Determine the (x, y) coordinate at the center of the cell enclosing the given text.  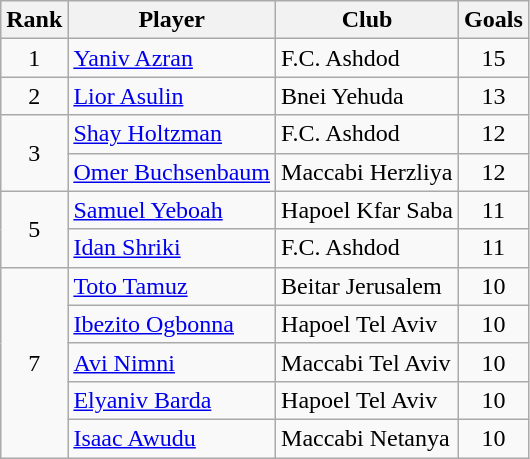
Isaac Awudu (172, 438)
Club (368, 20)
Beitar Jerusalem (368, 286)
Avi Nimni (172, 362)
Samuel Yeboah (172, 210)
Omer Buchsenbaum (172, 172)
Toto Tamuz (172, 286)
15 (494, 58)
Rank (34, 20)
2 (34, 96)
5 (34, 229)
Elyaniv Barda (172, 400)
13 (494, 96)
Player (172, 20)
Yaniv Azran (172, 58)
3 (34, 153)
Ibezito Ogbonna (172, 324)
Bnei Yehuda (368, 96)
7 (34, 362)
Lior Asulin (172, 96)
Idan Shriki (172, 248)
Hapoel Kfar Saba (368, 210)
Shay Holtzman (172, 134)
Goals (494, 20)
Maccabi Tel Aviv (368, 362)
Maccabi Herzliya (368, 172)
1 (34, 58)
Maccabi Netanya (368, 438)
